Detect which cell encompasses the target text, then output its [x, y] center coordinate. 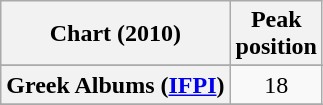
Peakposition [276, 34]
18 [276, 85]
Chart (2010) [116, 34]
Greek Albums (IFPI) [116, 85]
